Output the (x, y) coordinate of the center of the cell containing the given text.  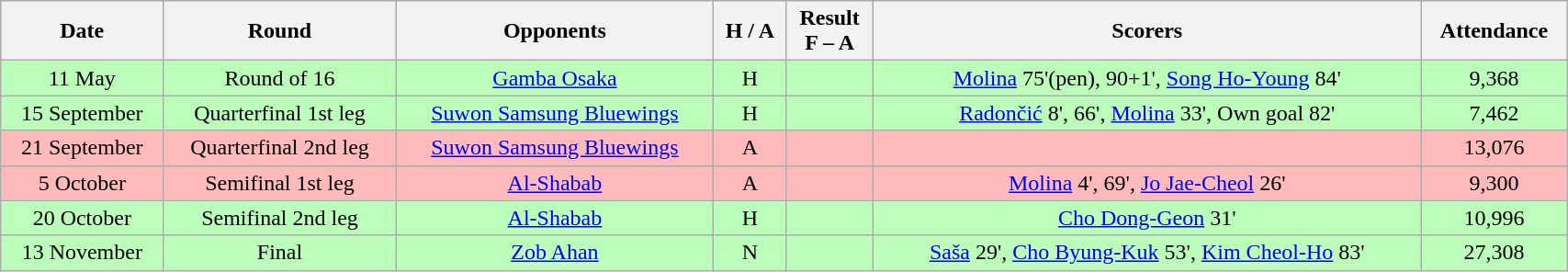
Semifinal 2nd leg (279, 218)
Date (83, 31)
Molina 75'(pen), 90+1', Song Ho-Young 84' (1146, 78)
9,300 (1494, 183)
13 November (83, 253)
Scorers (1146, 31)
15 September (83, 113)
Gamba Osaka (555, 78)
5 October (83, 183)
Molina 4', 69', Jo Jae-Cheol 26' (1146, 183)
Round of 16 (279, 78)
Semifinal 1st leg (279, 183)
9,368 (1494, 78)
27,308 (1494, 253)
10,996 (1494, 218)
13,076 (1494, 148)
Attendance (1494, 31)
Final (279, 253)
Opponents (555, 31)
ResultF – A (829, 31)
Cho Dong-Geon 31' (1146, 218)
Quarterfinal 2nd leg (279, 148)
Round (279, 31)
21 September (83, 148)
Quarterfinal 1st leg (279, 113)
H / A (750, 31)
Saša 29', Cho Byung-Kuk 53', Kim Cheol-Ho 83' (1146, 253)
20 October (83, 218)
Radončić 8', 66', Molina 33', Own goal 82' (1146, 113)
Zob Ahan (555, 253)
N (750, 253)
11 May (83, 78)
7,462 (1494, 113)
